For the text-containing cell, return its midpoint in [x, y] coordinate format. 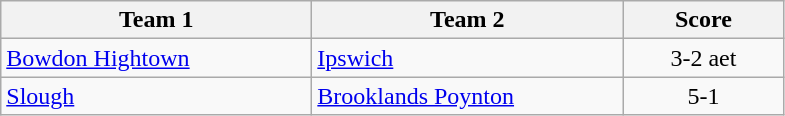
Team 1 [156, 20]
Score [704, 20]
Team 2 [468, 20]
Bowdon Hightown [156, 58]
Ipswich [468, 58]
5-1 [704, 96]
Brooklands Poynton [468, 96]
3-2 aet [704, 58]
Slough [156, 96]
